Identify which cell holds the provided text, then report its [X, Y] central coordinate. 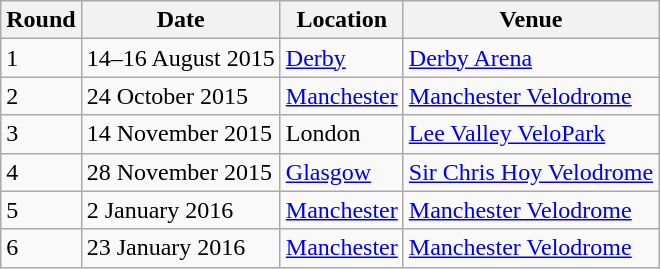
1 [41, 58]
14 November 2015 [180, 134]
28 November 2015 [180, 172]
Lee Valley VeloPark [530, 134]
4 [41, 172]
Round [41, 20]
5 [41, 210]
Date [180, 20]
Derby Arena [530, 58]
6 [41, 248]
Sir Chris Hoy Velodrome [530, 172]
Derby [342, 58]
14–16 August 2015 [180, 58]
2 [41, 96]
London [342, 134]
Location [342, 20]
Glasgow [342, 172]
Venue [530, 20]
2 January 2016 [180, 210]
3 [41, 134]
24 October 2015 [180, 96]
23 January 2016 [180, 248]
